Locate the cell with the specified text and output its [x, y] center coordinate. 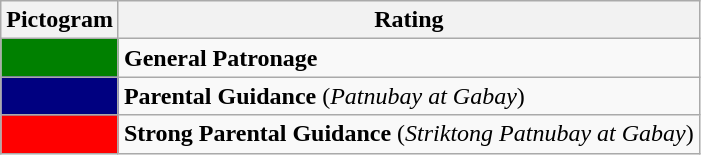
Strong Parental Guidance (Striktong Patnubay at Gabay) [408, 134]
General Patronage [408, 58]
Rating [408, 20]
Pictogram [60, 20]
Parental Guidance (Patnubay at Gabay) [408, 96]
